Provide the (x, y) coordinate of the cell's center where the given text is located.  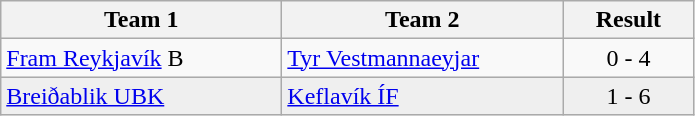
Result (628, 20)
Keflavík ÍF (422, 96)
Team 1 (142, 20)
Breiðablik UBK (142, 96)
Tyr Vestmannaeyjar (422, 58)
1 - 6 (628, 96)
Fram Reykjavík B (142, 58)
Team 2 (422, 20)
0 - 4 (628, 58)
